Identify which cell holds the provided text, then report its (x, y) central coordinate. 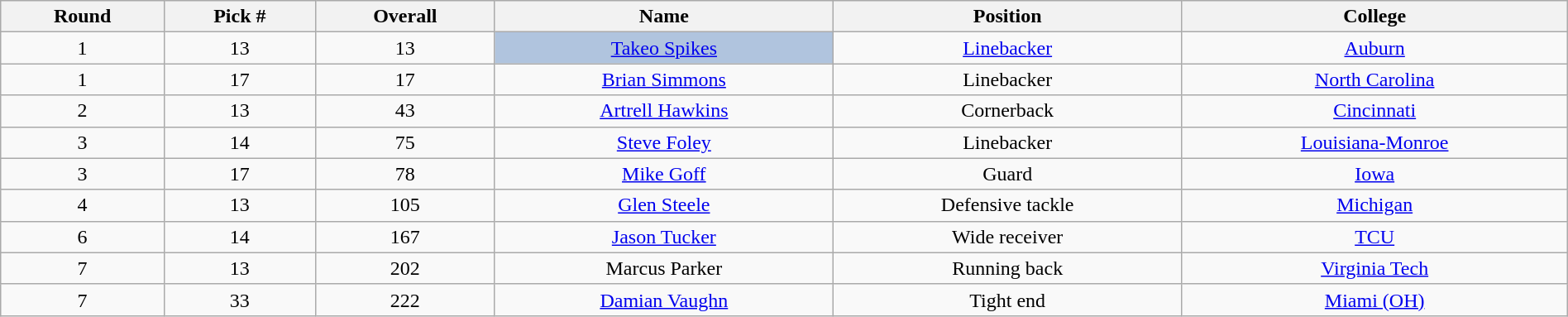
Virginia Tech (1374, 268)
Guard (1007, 174)
75 (405, 142)
Mike Goff (663, 174)
College (1374, 17)
Name (663, 17)
Wide receiver (1007, 237)
Michigan (1374, 205)
222 (405, 300)
105 (405, 205)
Steve Foley (663, 142)
Damian Vaughn (663, 300)
43 (405, 111)
Artrell Hawkins (663, 111)
33 (240, 300)
202 (405, 268)
Cincinnati (1374, 111)
Glen Steele (663, 205)
Running back (1007, 268)
Brian Simmons (663, 79)
Cornerback (1007, 111)
4 (83, 205)
Round (83, 17)
Defensive tackle (1007, 205)
Overall (405, 17)
Miami (OH) (1374, 300)
Auburn (1374, 48)
Takeo Spikes (663, 48)
78 (405, 174)
Jason Tucker (663, 237)
Pick # (240, 17)
TCU (1374, 237)
Position (1007, 17)
Marcus Parker (663, 268)
Tight end (1007, 300)
North Carolina (1374, 79)
2 (83, 111)
167 (405, 237)
Louisiana-Monroe (1374, 142)
6 (83, 237)
Iowa (1374, 174)
